Locate the cell with the specified text and output its [x, y] center coordinate. 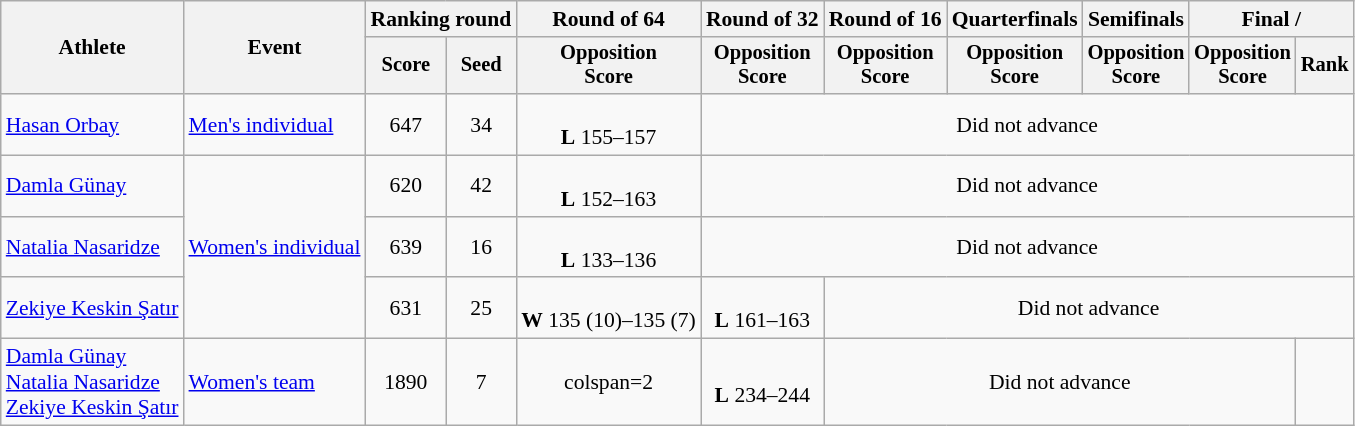
25 [481, 308]
Natalia Nasaridze [92, 248]
1890 [406, 382]
620 [406, 186]
colspan=2 [608, 382]
Score [406, 66]
631 [406, 308]
L 133–136 [608, 248]
34 [481, 124]
Rank [1325, 66]
Quarterfinals [1015, 19]
Athlete [92, 48]
Round of 64 [608, 19]
639 [406, 248]
16 [481, 248]
L 155–157 [608, 124]
Round of 16 [886, 19]
L 234–244 [762, 382]
Damla Günay [92, 186]
L 161–163 [762, 308]
Final / [1271, 19]
Women's team [275, 382]
647 [406, 124]
L 152–163 [608, 186]
Women's individual [275, 248]
Semifinals [1136, 19]
Zekiye Keskin Şatır [92, 308]
Ranking round [442, 19]
Men's individual [275, 124]
Event [275, 48]
Round of 32 [762, 19]
W 135 (10)–135 (7) [608, 308]
Damla GünayNatalia NasaridzeZekiye Keskin Şatır [92, 382]
42 [481, 186]
Seed [481, 66]
7 [481, 382]
Hasan Orbay [92, 124]
